Pinpoint the cell where the given text exists, returning its (X, Y) midpoint coordinate. 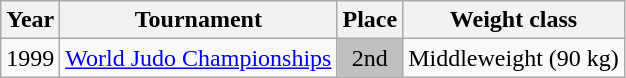
Weight class (514, 20)
World Judo Championships (198, 58)
2nd (370, 58)
Place (370, 20)
Year (30, 20)
Middleweight (90 kg) (514, 58)
1999 (30, 58)
Tournament (198, 20)
